From the cell containing the given text, extract its center point as [X, Y] coordinate. 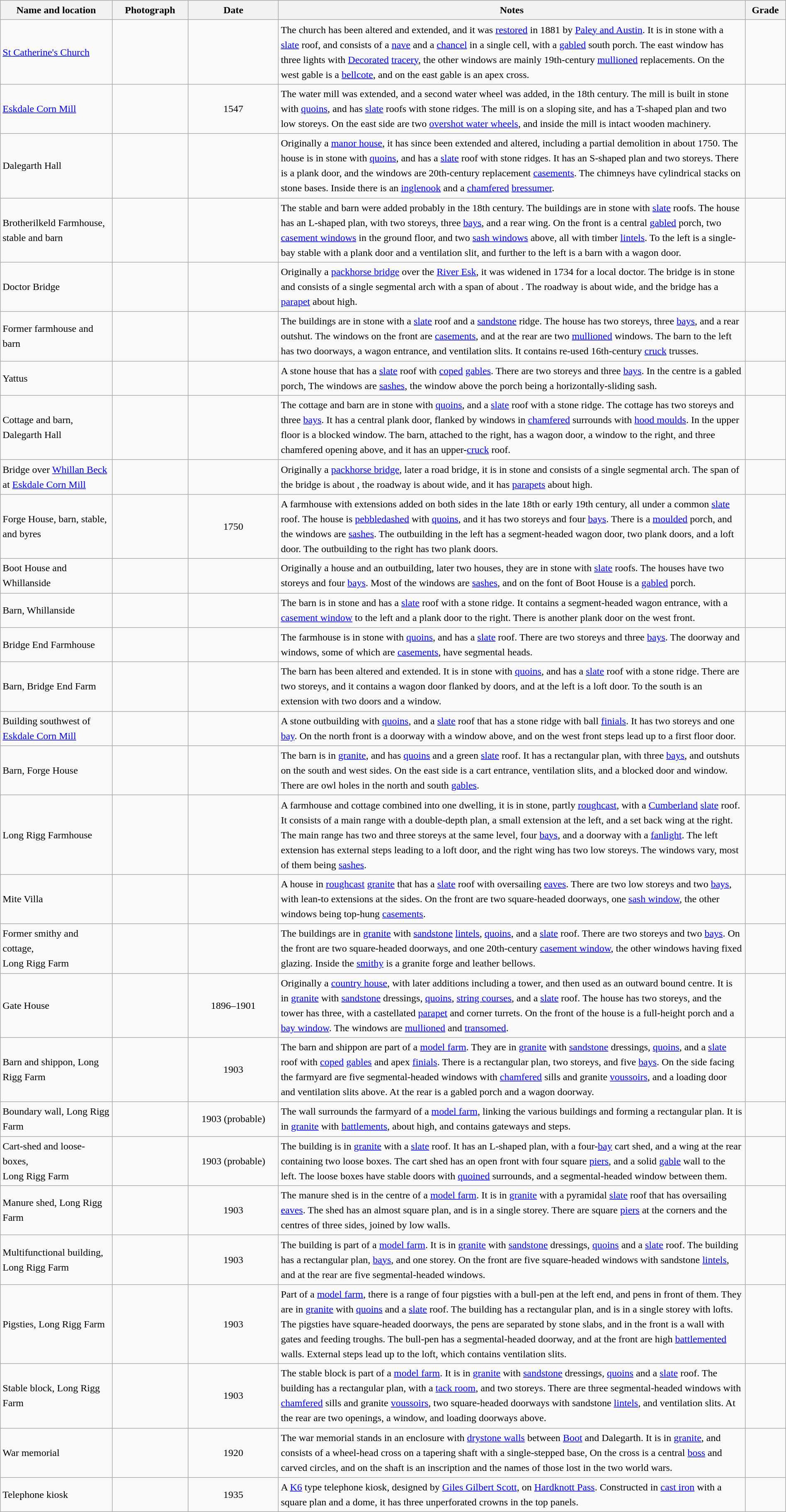
Bridge over Whillan Beck at Eskdale Corn Mill [56, 477]
War memorial [56, 1453]
1896–1901 [233, 1006]
Multifunctional building,Long Rigg Farm [56, 1259]
1935 [233, 1495]
1547 [233, 109]
Gate House [56, 1006]
Forge House, barn, stable, and byres [56, 526]
Doctor Bridge [56, 287]
Cottage and barn, Dalegarth Hall [56, 427]
Eskdale Corn Mill [56, 109]
Yattus [56, 378]
Photograph [150, 10]
Grade [765, 10]
Former smithy and cottage,Long Rigg Farm [56, 948]
Barn, Bridge End Farm [56, 687]
Brotherilkeld Farmhouse,stable and barn [56, 230]
Mite Villa [56, 899]
Former farmhouse and barn [56, 336]
Building southwest ofEskdale Corn Mill [56, 728]
Stable block, Long Rigg Farm [56, 1395]
Cart-shed and loose-boxes,Long Rigg Farm [56, 1161]
Date [233, 10]
St Catherine's Church [56, 52]
Boot House and Whillanside [56, 576]
Barn, Whillanside [56, 611]
Barn, Forge House [56, 771]
Barn and shippon, Long Rigg Farm [56, 1069]
Name and location [56, 10]
Long Rigg Farmhouse [56, 835]
Telephone kiosk [56, 1495]
Pigsties, Long Rigg Farm [56, 1324]
1750 [233, 526]
1920 [233, 1453]
Dalegarth Hall [56, 166]
Notes [512, 10]
Manure shed, Long Rigg Farm [56, 1210]
Boundary wall, Long Rigg Farm [56, 1119]
Bridge End Farmhouse [56, 645]
